Determine the (X, Y) coordinate at the center of the cell enclosing the given text.  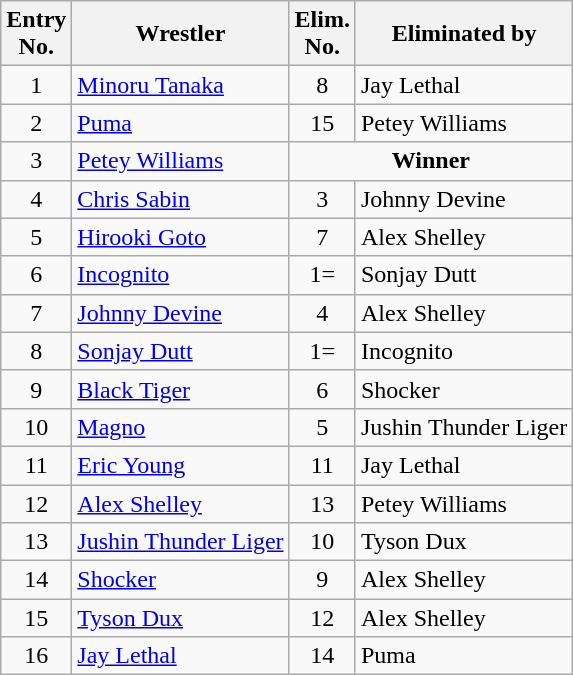
EntryNo. (36, 34)
Eliminated by (464, 34)
Elim.No. (322, 34)
Winner (431, 161)
Hirooki Goto (180, 237)
Chris Sabin (180, 199)
Black Tiger (180, 389)
Magno (180, 427)
1 (36, 85)
16 (36, 656)
Minoru Tanaka (180, 85)
Eric Young (180, 465)
2 (36, 123)
Wrestler (180, 34)
